For the text-containing cell, return its midpoint in [X, Y] coordinate format. 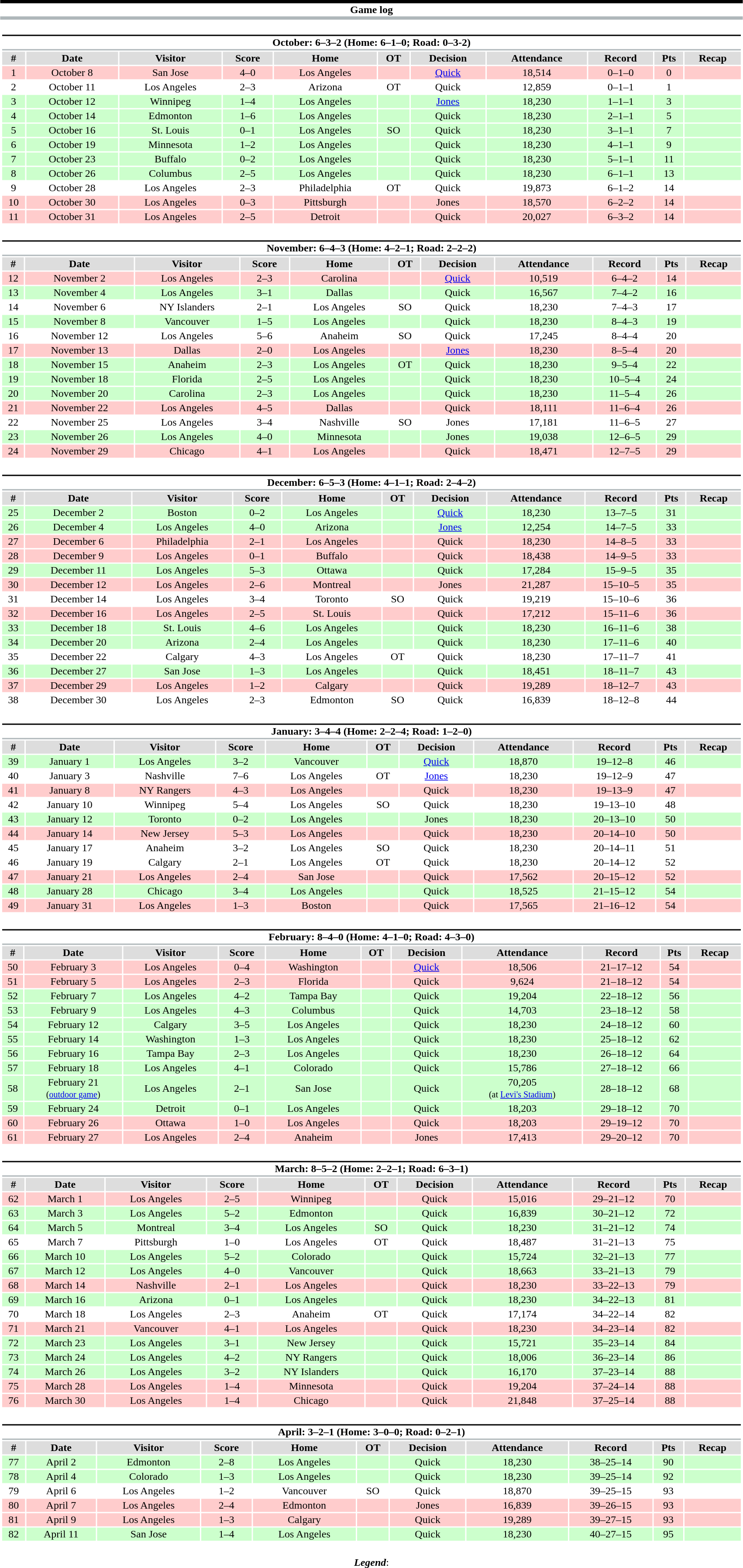
18 [13, 364]
February 7 [73, 996]
November 12 [79, 336]
19–13–9 [615, 791]
20,027 [537, 217]
15–10–6 [621, 599]
November 20 [79, 393]
29–18–12 [622, 1108]
December 9 [79, 556]
18,663 [522, 1271]
36–23–14 [613, 1357]
18,438 [536, 556]
2–1–1 [621, 116]
December 2 [79, 513]
October 19 [72, 144]
10–5–4 [624, 379]
2–8 [226, 1462]
17,562 [523, 877]
March 23 [65, 1343]
October 16 [72, 131]
15,016 [522, 1199]
4–5 [265, 408]
March 7 [65, 1242]
October 31 [72, 217]
17–11–7 [621, 657]
14,703 [522, 1011]
6–3–2 [621, 217]
March 1 [65, 1199]
30 [13, 585]
2–0 [265, 351]
49 [13, 906]
39–27–15 [611, 1520]
16–11–6 [621, 628]
November 6 [79, 307]
October 28 [72, 188]
11–6–4 [624, 408]
January 3 [70, 776]
19–12–8 [615, 762]
29–21–12 [613, 1199]
March: 8–5–2 (Home: 2–2–1; Road: 6–3–1) [371, 1169]
12–6–5 [624, 437]
22–18–12 [622, 996]
March 24 [65, 1357]
84 [670, 1343]
December 16 [79, 613]
55 [13, 1039]
17,212 [536, 613]
January 17 [70, 848]
18,506 [522, 967]
February 9 [73, 1011]
30–21–12 [613, 1213]
29–19–12 [622, 1123]
28 [13, 556]
December 6 [79, 542]
8 [14, 173]
January 10 [70, 805]
October 8 [72, 73]
21–16–12 [615, 906]
January 31 [70, 906]
November 13 [79, 351]
59 [13, 1108]
29–20–12 [622, 1137]
2 [14, 87]
17,181 [543, 422]
February 12 [73, 1025]
28–18–12 [622, 1088]
March 28 [65, 1386]
December 14 [79, 599]
November 8 [79, 322]
32 [13, 613]
12,859 [537, 87]
15–11–6 [621, 613]
20–14–12 [615, 862]
February 3 [73, 967]
8–5–4 [624, 351]
63 [13, 1213]
18–12–8 [621, 700]
1–1–1 [621, 102]
13–7–5 [621, 513]
35–23–14 [613, 1343]
86 [670, 1357]
18,006 [522, 1357]
December 18 [79, 628]
32–21–13 [613, 1257]
33–22–13 [613, 1286]
17,565 [523, 906]
19–13–10 [615, 805]
8–4–4 [624, 336]
February 27 [73, 1137]
December 4 [79, 527]
10 [14, 202]
October 23 [72, 159]
24–18–12 [622, 1025]
18,525 [523, 891]
9–5–4 [624, 364]
19–12–9 [615, 776]
February 26 [73, 1123]
78 [14, 1477]
90 [668, 1462]
9,624 [522, 982]
March 16 [65, 1300]
February 14 [73, 1039]
45 [13, 848]
70,205(at Levi's Stadium) [522, 1088]
October 30 [72, 202]
November 22 [79, 408]
71 [13, 1328]
12–7–5 [624, 451]
37 [13, 686]
7–4–3 [624, 307]
April 7 [61, 1506]
April 11 [61, 1534]
11–6–5 [624, 422]
November 2 [79, 278]
March 3 [65, 1213]
23 [13, 437]
6 [14, 144]
67 [13, 1271]
0–3 [248, 202]
4–6 [257, 628]
November 26 [79, 437]
21–18–12 [622, 982]
October 11 [72, 87]
January 19 [70, 862]
6–2–2 [621, 202]
16,567 [543, 293]
18,487 [522, 1242]
40–27–15 [611, 1534]
14–8–5 [621, 542]
February 18 [73, 1068]
37–25–14 [613, 1401]
January: 3–4–4 (Home: 2–2–4; Road: 1–2–0) [371, 732]
18,111 [543, 408]
5–6 [265, 336]
April 9 [61, 1520]
17–11–6 [621, 642]
February 24 [73, 1108]
March 5 [65, 1228]
November 15 [79, 364]
31–21–12 [613, 1228]
38–25–14 [611, 1462]
19,873 [537, 188]
December 30 [79, 700]
March 10 [65, 1257]
January 14 [70, 833]
December: 6–5–3 (Home: 4–1–1; Road: 2–4–2) [371, 483]
8–4–3 [624, 322]
21 [13, 408]
0–4 [242, 967]
April 6 [61, 1491]
39–25–15 [611, 1491]
0–1–1 [621, 87]
December 22 [79, 657]
92 [668, 1477]
February 5 [73, 982]
57 [13, 1068]
December 29 [79, 686]
95 [668, 1534]
18,471 [543, 451]
65 [13, 1242]
19,038 [543, 437]
34–22–13 [613, 1300]
21,287 [536, 585]
25 [13, 513]
January 21 [70, 877]
April 4 [61, 1477]
76 [13, 1401]
39 [13, 762]
January 28 [70, 891]
25–18–12 [622, 1039]
16,170 [522, 1372]
15–10–5 [621, 585]
27–18–12 [622, 1068]
March 12 [65, 1271]
14–7–5 [621, 527]
34–23–14 [613, 1328]
14–9–5 [621, 556]
0 [669, 73]
18–11–7 [621, 671]
42 [13, 805]
6–1–2 [621, 188]
15,786 [522, 1068]
November 25 [79, 422]
March 18 [65, 1314]
37–24–14 [613, 1386]
6–1–1 [621, 173]
October 26 [72, 173]
15–9–5 [621, 571]
7–6 [241, 776]
12,254 [536, 527]
0–1–0 [621, 73]
January 12 [70, 819]
November 29 [79, 451]
20–13–10 [615, 819]
20–14–11 [615, 848]
80 [14, 1506]
5–4 [241, 805]
December 27 [79, 671]
15 [13, 322]
33–21–13 [613, 1271]
26–18–12 [622, 1053]
February 21(outdoor game) [73, 1088]
12 [13, 278]
December 12 [79, 585]
March 21 [65, 1328]
2–6 [257, 585]
20–14–10 [615, 833]
November 4 [79, 293]
15,724 [522, 1257]
11–5–4 [624, 393]
3–1–1 [621, 131]
20–15–12 [615, 877]
November: 6–4–3 (Home: 4–2–1; Road: 2–2–2) [371, 248]
October: 6–3–2 (Home: 6–1–0; Road: 0–3-2) [371, 43]
39–26–15 [611, 1506]
March 26 [65, 1372]
39–25–14 [611, 1477]
69 [13, 1300]
17,174 [522, 1314]
December 11 [79, 571]
4 [14, 116]
January 1 [70, 762]
March 14 [65, 1286]
1–5 [265, 322]
31–21–13 [613, 1242]
37–23–14 [613, 1372]
10,519 [543, 278]
1–6 [248, 116]
21–15–12 [615, 891]
17,245 [543, 336]
4–1–1 [621, 144]
Game log [371, 10]
53 [13, 1011]
21–17–12 [622, 967]
18,514 [537, 73]
October 14 [72, 116]
February 16 [73, 1053]
January 8 [70, 791]
March 30 [65, 1401]
15,721 [522, 1343]
December 20 [79, 642]
November 18 [79, 379]
3–5 [242, 1025]
17,284 [536, 571]
21,848 [522, 1401]
23–18–12 [622, 1011]
April: 3–2–1 (Home: 3–0–0; Road: 0–2–1) [371, 1432]
61 [13, 1137]
19,219 [536, 599]
18,451 [536, 671]
5–1–1 [621, 159]
18,570 [537, 202]
February: 8–4–0 (Home: 4–1–0; Road: 4–3–0) [371, 937]
34 [13, 642]
April 2 [61, 1462]
18–12–7 [621, 686]
17,413 [522, 1137]
34–22–14 [613, 1314]
7–4–2 [624, 293]
October 12 [72, 102]
73 [13, 1357]
6–4–2 [624, 278]
